Capture the cell that displays the provided text and extract its [X, Y] central coordinate. 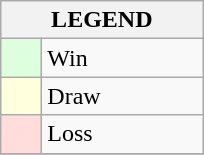
Loss [122, 134]
LEGEND [102, 20]
Draw [122, 96]
Win [122, 58]
